Return the (x, y) coordinate for the center point of the cell that contains the specified text.  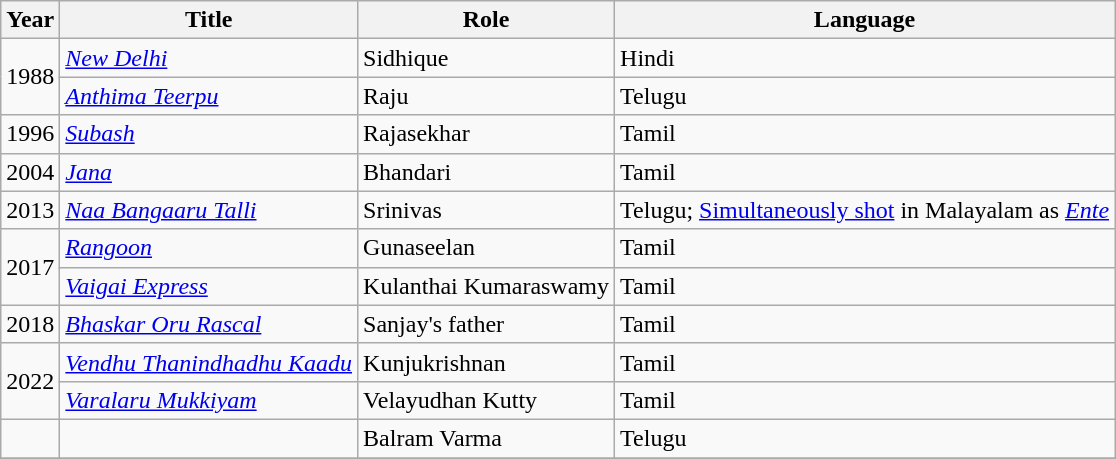
Sanjay's father (486, 324)
Gunaseelan (486, 248)
Rangoon (209, 248)
Anthima Teerpu (209, 96)
Raju (486, 96)
Balram Varma (486, 438)
Srinivas (486, 210)
Rajasekhar (486, 134)
Telugu; Simultaneously shot in Malayalam as Ente (865, 210)
1988 (30, 77)
Subash (209, 134)
2018 (30, 324)
Kunjukrishnan (486, 362)
Bhaskar Oru Rascal (209, 324)
Jana (209, 172)
Velayudhan Kutty (486, 400)
Sidhique (486, 58)
Kulanthai Kumaraswamy (486, 286)
2017 (30, 267)
New Delhi (209, 58)
Title (209, 20)
2013 (30, 210)
1996 (30, 134)
2004 (30, 172)
Vendhu Thanindhadhu Kaadu (209, 362)
Year (30, 20)
Vaigai Express (209, 286)
Bhandari (486, 172)
Hindi (865, 58)
2022 (30, 381)
Language (865, 20)
Naa Bangaaru Talli (209, 210)
Role (486, 20)
Varalaru Mukkiyam (209, 400)
